For the text-containing cell, return its midpoint in (X, Y) coordinate format. 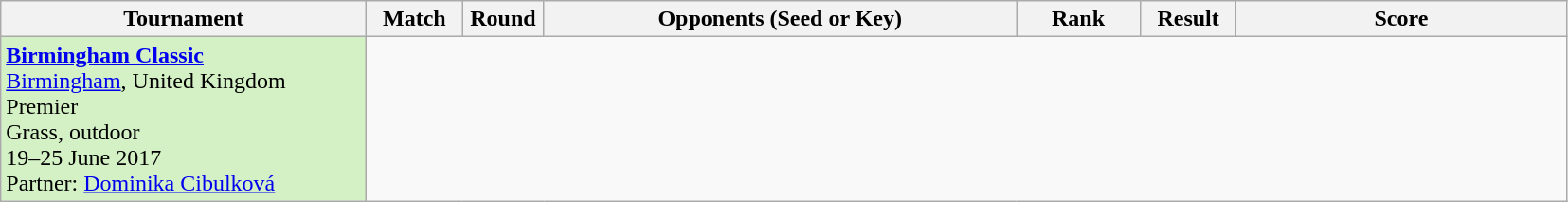
Round (503, 19)
Opponents (Seed or Key) (781, 19)
Tournament (184, 19)
Result (1188, 19)
Rank (1078, 19)
Match (415, 19)
Score (1402, 19)
Birmingham Classic Birmingham, United KingdomPremierGrass, outdoor19–25 June 2017Partner: Dominika Cibulková (184, 119)
